Pinpoint the cell where the given text exists, returning its [X, Y] midpoint coordinate. 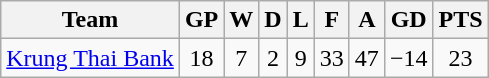
33 [332, 58]
Krung Thai Bank [90, 58]
A [366, 20]
7 [242, 58]
GD [408, 20]
GP [201, 20]
Team [90, 20]
W [242, 20]
47 [366, 58]
F [332, 20]
23 [460, 58]
9 [300, 58]
−14 [408, 58]
2 [273, 58]
PTS [460, 20]
L [300, 20]
18 [201, 58]
D [273, 20]
